Locate the cell with the specified text and output its (X, Y) center coordinate. 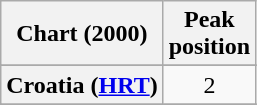
Chart (2000) (82, 34)
Croatia (HRT) (82, 85)
2 (209, 85)
Peakposition (209, 34)
